Find where the given text appears and provide that cell's center as [X, Y] coordinate. 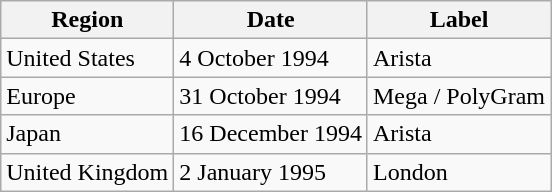
Label [458, 20]
2 January 1995 [271, 172]
Europe [88, 96]
16 December 1994 [271, 134]
United Kingdom [88, 172]
Mega / PolyGram [458, 96]
31 October 1994 [271, 96]
United States [88, 58]
4 October 1994 [271, 58]
London [458, 172]
Japan [88, 134]
Date [271, 20]
Region [88, 20]
